Identify which cell holds the provided text, then report its [X, Y] central coordinate. 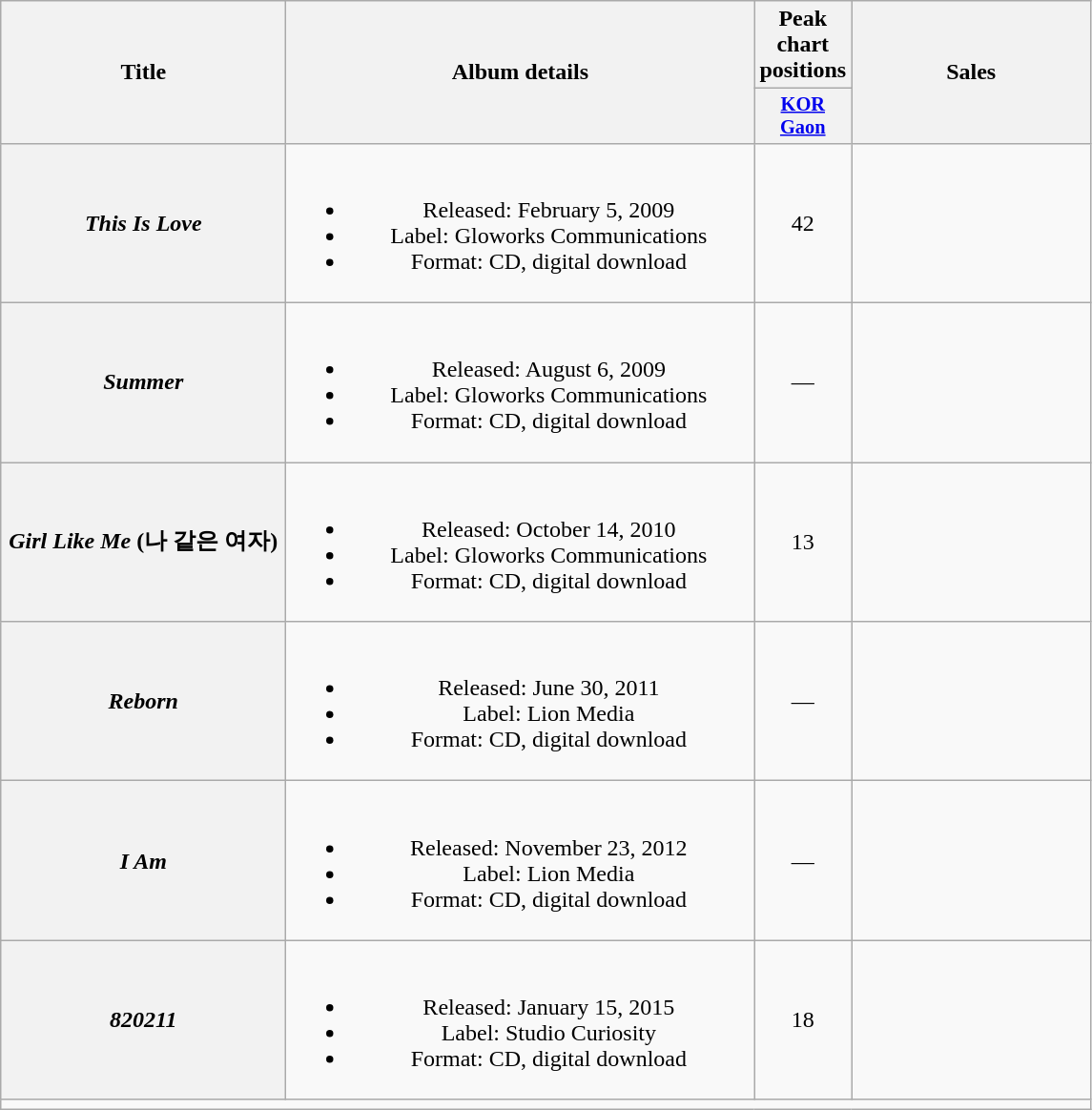
13 [803, 542]
Girl Like Me (나 같은 여자) [143, 542]
18 [803, 1020]
Released: August 6, 2009 Label: Gloworks CommunicationsFormat: CD, digital download [521, 383]
Released: February 5, 2009 Label: Gloworks CommunicationsFormat: CD, digital download [521, 223]
42 [803, 223]
Title [143, 72]
820211 [143, 1020]
Peak chart positions [803, 45]
Released: June 30, 2011 Label: Lion MediaFormat: CD, digital download [521, 702]
Sales [971, 72]
KORGaon [803, 116]
This Is Love [143, 223]
Released: November 23, 2012 Label: Lion MediaFormat: CD, digital download [521, 860]
Reborn [143, 702]
Released: January 15, 2015 Label: Studio CuriosityFormat: CD, digital download [521, 1020]
Summer [143, 383]
Album details [521, 72]
I Am [143, 860]
Released: October 14, 2010 Label: Gloworks CommunicationsFormat: CD, digital download [521, 542]
